Determine the (x, y) coordinate at the center of the cell enclosing the given text.  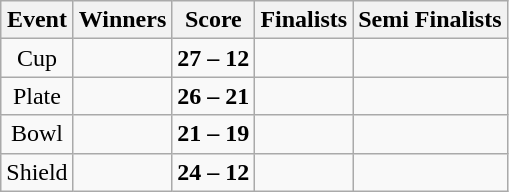
24 – 12 (214, 172)
Bowl (37, 134)
Score (214, 20)
21 – 19 (214, 134)
Shield (37, 172)
Plate (37, 96)
Winners (122, 20)
Event (37, 20)
27 – 12 (214, 58)
Cup (37, 58)
Finalists (304, 20)
Semi Finalists (430, 20)
26 – 21 (214, 96)
